Determine the (x, y) coordinate at the center of the cell enclosing the given text.  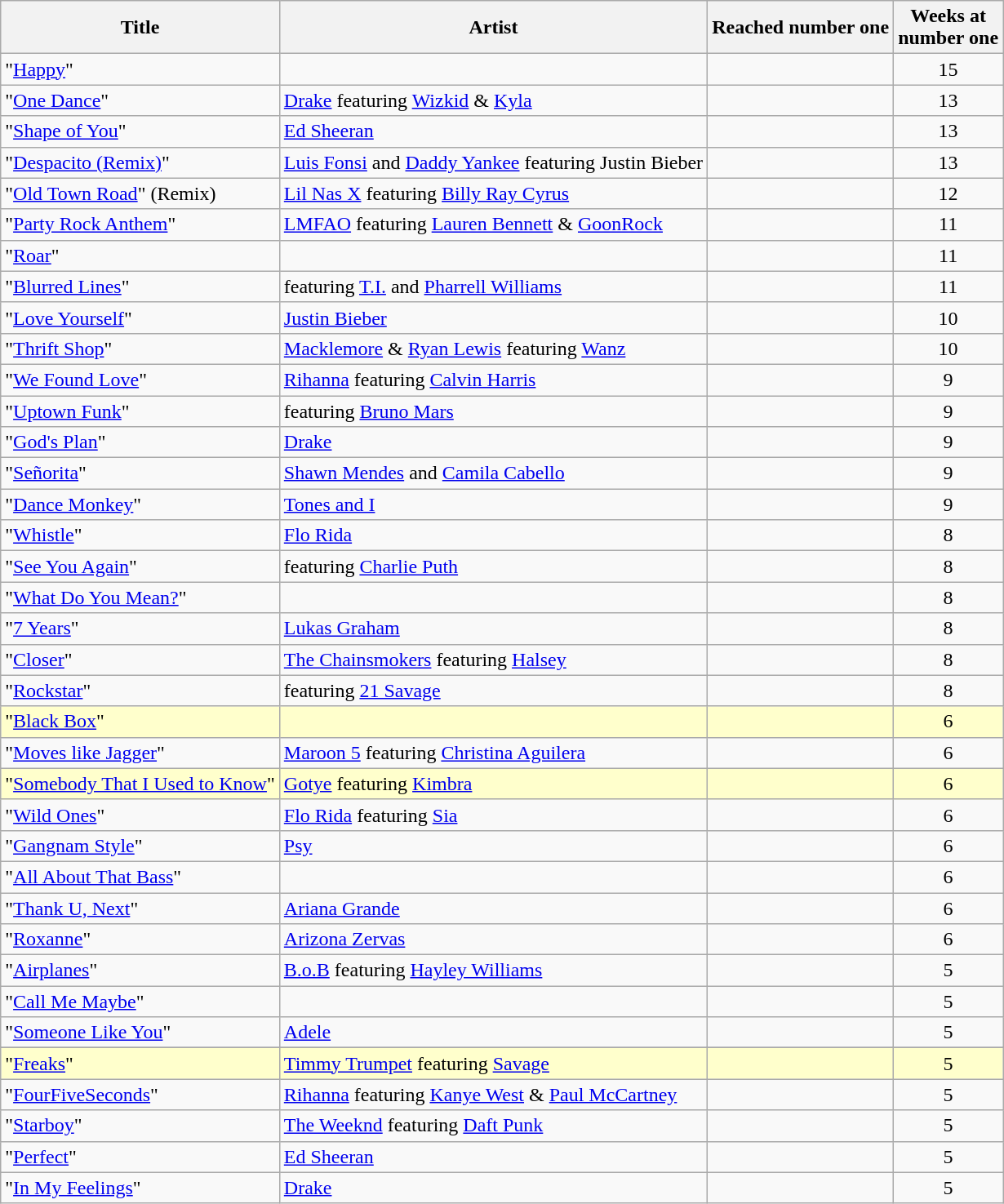
"Shape of You" (140, 131)
"Love Yourself" (140, 318)
"Starboy" (140, 1126)
"Airplanes" (140, 971)
Maroon 5 featuring Christina Aguilera (493, 753)
"Señorita" (140, 473)
"We Found Love" (140, 380)
Arizona Zervas (493, 940)
The Weeknd featuring Daft Punk (493, 1126)
"Despacito (Remix)" (140, 162)
LMFAO featuring Lauren Bennett & GoonRock (493, 224)
"7 Years" (140, 629)
12 (948, 193)
"Old Town Road" (Remix) (140, 193)
"What Do You Mean?" (140, 598)
"Whistle" (140, 535)
"Closer" (140, 660)
"Uptown Funk" (140, 411)
Adele (493, 1033)
Lil Nas X featuring Billy Ray Cyrus (493, 193)
"FourFiveSeconds" (140, 1095)
Flo Rida (493, 535)
"God's Plan" (140, 442)
Rihanna featuring Kanye West & Paul McCartney (493, 1095)
"Black Box" (140, 722)
"Thrift Shop" (140, 349)
Ariana Grande (493, 909)
Drake featuring Wizkid & Kyla (493, 100)
"Party Rock Anthem" (140, 224)
The Chainsmokers featuring Halsey (493, 660)
"Somebody That I Used to Know" (140, 784)
Flo Rida featuring Sia (493, 815)
"Rockstar" (140, 691)
Shawn Mendes and Camila Cabello (493, 473)
"Call Me Maybe" (140, 1002)
"Wild Ones" (140, 815)
"Freaks" (140, 1064)
"Perfect" (140, 1157)
Psy (493, 846)
Justin Bieber (493, 318)
"One Dance" (140, 100)
featuring Charlie Puth (493, 566)
featuring Bruno Mars (493, 411)
"In My Feelings" (140, 1188)
Artist (493, 28)
"Moves like Jagger" (140, 753)
"All About That Bass" (140, 877)
"Gangnam Style" (140, 846)
Reached number one (801, 28)
"Someone Like You" (140, 1033)
Luis Fonsi and Daddy Yankee featuring Justin Bieber (493, 162)
15 (948, 69)
featuring 21 Savage (493, 691)
"Happy" (140, 69)
Macklemore & Ryan Lewis featuring Wanz (493, 349)
Weeks atnumber one (948, 28)
Rihanna featuring Calvin Harris (493, 380)
featuring T.I. and Pharrell Williams (493, 287)
"Roxanne" (140, 940)
Timmy Trumpet featuring Savage (493, 1064)
Lukas Graham (493, 629)
"See You Again" (140, 566)
B.o.B featuring Hayley Williams (493, 971)
"Blurred Lines" (140, 287)
Tones and I (493, 504)
"Roar" (140, 255)
"Thank U, Next" (140, 909)
Title (140, 28)
Gotye featuring Kimbra (493, 784)
"Dance Monkey" (140, 504)
